Pinpoint the cell where the given text exists, returning its (X, Y) midpoint coordinate. 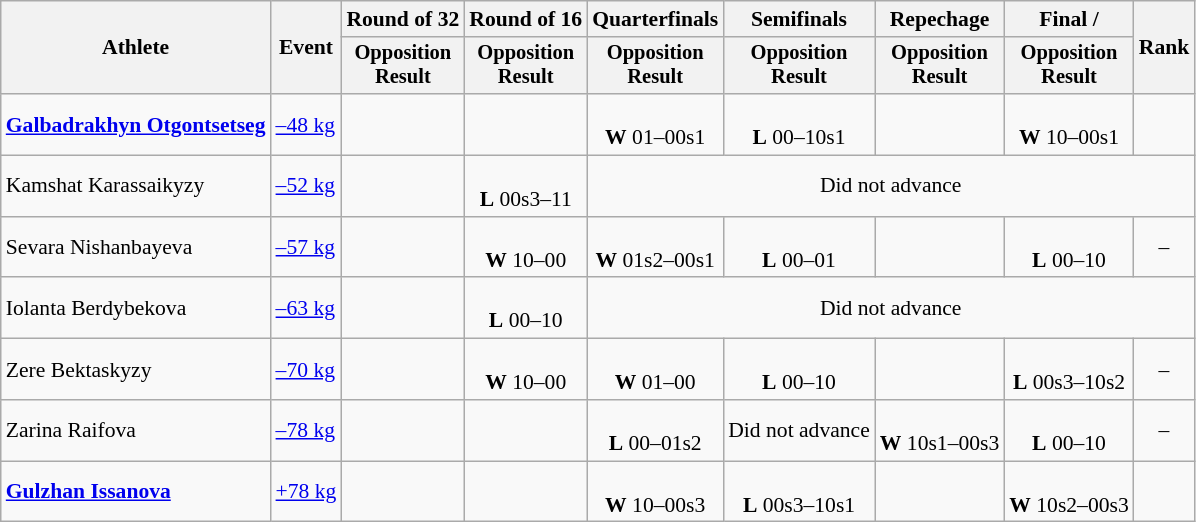
Zere Bektaskyzy (136, 370)
Galbadrakhyn Otgontsetseg (136, 124)
Athlete (136, 48)
W 01–00 (655, 370)
Zarina Raifova (136, 430)
Kamshat Karassaikyzy (136, 186)
–63 kg (306, 308)
Event (306, 48)
–48 kg (306, 124)
–78 kg (306, 430)
Round of 32 (402, 19)
Sevara Nishanbayeva (136, 248)
W 10s1–00s3 (940, 430)
–57 kg (306, 248)
L 00s3–11 (526, 186)
Repechage (940, 19)
W 10–00s1 (1068, 124)
L 00s3–10s1 (799, 492)
Quarterfinals (655, 19)
L 00–10s1 (799, 124)
Iolanta Berdybekova (136, 308)
Rank (1164, 48)
L 00s3–10s2 (1068, 370)
W 10s2–00s3 (1068, 492)
–70 kg (306, 370)
+78 kg (306, 492)
Gulzhan Issanova (136, 492)
Round of 16 (526, 19)
L 00–01s2 (655, 430)
L 00–01 (799, 248)
Final / (1068, 19)
W 01–00s1 (655, 124)
–52 kg (306, 186)
W 01s2–00s1 (655, 248)
W 10–00s3 (655, 492)
Semifinals (799, 19)
